Identify which cell holds the provided text, then report its [X, Y] central coordinate. 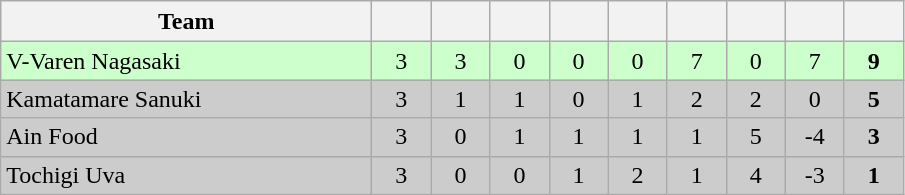
Kamatamare Sanuki [186, 99]
-3 [814, 175]
9 [874, 61]
Ain Food [186, 137]
Team [186, 22]
4 [756, 175]
V-Varen Nagasaki [186, 61]
Tochigi Uva [186, 175]
-4 [814, 137]
